Detect which cell encompasses the target text, then output its [x, y] center coordinate. 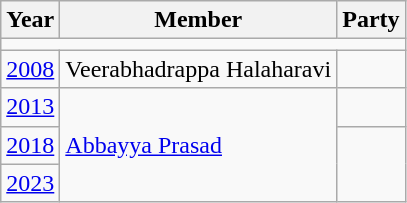
2018 [30, 145]
Year [30, 20]
2013 [30, 107]
Party [371, 20]
2023 [30, 183]
2008 [30, 69]
Abbayya Prasad [198, 145]
Veerabhadrappa Halaharavi [198, 69]
Member [198, 20]
